Search for the cell housing the specified text and yield its (X, Y) center coordinate. 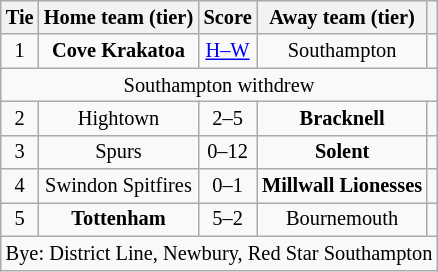
Hightown (119, 118)
2 (20, 118)
Spurs (119, 152)
Southampton withdrew (219, 85)
5–2 (227, 219)
Solent (342, 152)
0–1 (227, 186)
3 (20, 152)
H–W (227, 51)
Tie (20, 17)
Bournemouth (342, 219)
Bye: District Line, Newbury, Red Star Southampton (219, 253)
Tottenham (119, 219)
Away team (tier) (342, 17)
Millwall Lionesses (342, 186)
5 (20, 219)
Southampton (342, 51)
Swindon Spitfires (119, 186)
1 (20, 51)
2–5 (227, 118)
Score (227, 17)
Bracknell (342, 118)
Home team (tier) (119, 17)
4 (20, 186)
0–12 (227, 152)
Cove Krakatoa (119, 51)
